Extract the (x, y) coordinate from the center of the cell holding the provided text.  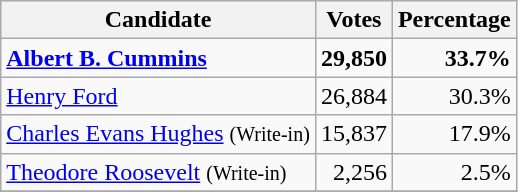
Theodore Roosevelt (Write-in) (158, 172)
Candidate (158, 20)
Albert B. Cummins (158, 58)
30.3% (454, 96)
33.7% (454, 58)
29,850 (354, 58)
2.5% (454, 172)
Votes (354, 20)
Charles Evans Hughes (Write-in) (158, 134)
15,837 (354, 134)
26,884 (354, 96)
17.9% (454, 134)
Percentage (454, 20)
2,256 (354, 172)
Henry Ford (158, 96)
